Capture the cell that displays the provided text and extract its [X, Y] central coordinate. 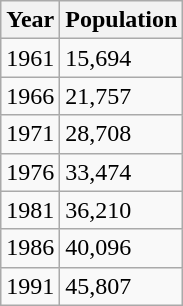
21,757 [122, 96]
1981 [30, 210]
Population [122, 20]
1986 [30, 248]
1991 [30, 286]
45,807 [122, 286]
Year [30, 20]
15,694 [122, 58]
28,708 [122, 134]
1971 [30, 134]
1966 [30, 96]
36,210 [122, 210]
33,474 [122, 172]
1961 [30, 58]
1976 [30, 172]
40,096 [122, 248]
